Provide the (X, Y) coordinate of the cell's center where the given text is located.  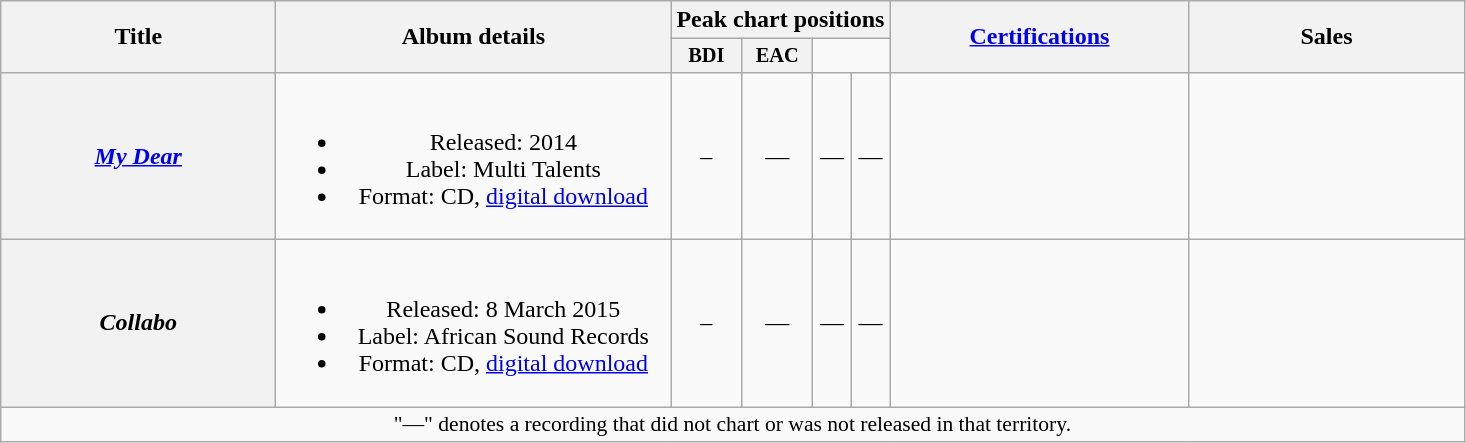
Sales (1326, 37)
Peak chart positions (780, 20)
EAC (778, 56)
BDI (706, 56)
Album details (474, 37)
Collabo (138, 324)
Certifications (1040, 37)
Released: 8 March 2015Label: African Sound RecordsFormat: CD, digital download (474, 324)
Released: 2014Label: Multi TalentsFormat: CD, digital download (474, 156)
"—" denotes a recording that did not chart or was not released in that territory. (732, 425)
My Dear (138, 156)
Title (138, 37)
